Locate the cell with the specified text and output its [x, y] center coordinate. 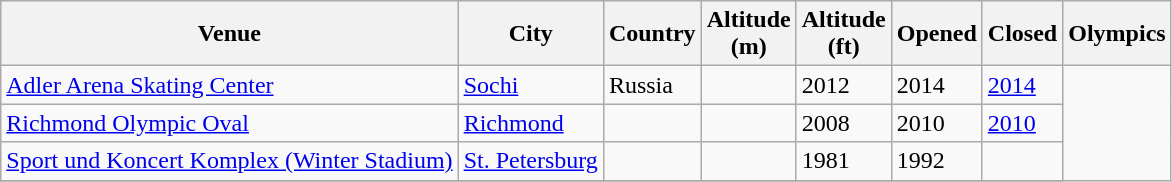
Altitude(m) [748, 34]
Russia [652, 85]
Country [652, 34]
City [530, 34]
Richmond [530, 123]
2012 [844, 85]
Adler Arena Skating Center [230, 85]
Olympics [1117, 34]
Richmond Olympic Oval [230, 123]
Opened [936, 34]
1981 [844, 161]
Closed [1022, 34]
1992 [936, 161]
Sport und Koncert Komplex (Winter Stadium) [230, 161]
2008 [844, 123]
Altitude(ft) [844, 34]
Venue [230, 34]
St. Petersburg [530, 161]
Sochi [530, 85]
